Detect which cell encompasses the target text, then output its [X, Y] center coordinate. 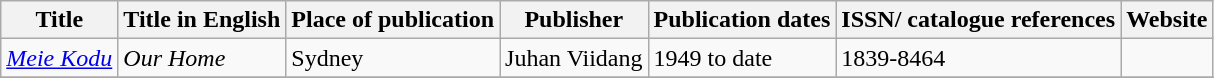
Publication dates [742, 20]
Title [60, 20]
ISSN/ catalogue references [978, 20]
1839-8464 [978, 58]
1949 to date [742, 58]
Our Home [202, 58]
Website [1167, 20]
Sydney [393, 58]
Place of publication [393, 20]
Title in English [202, 20]
Meie Kodu [60, 58]
Publisher [574, 20]
Juhan Viidang [574, 58]
